Return the (X, Y) coordinate for the center point of the cell that contains the specified text.  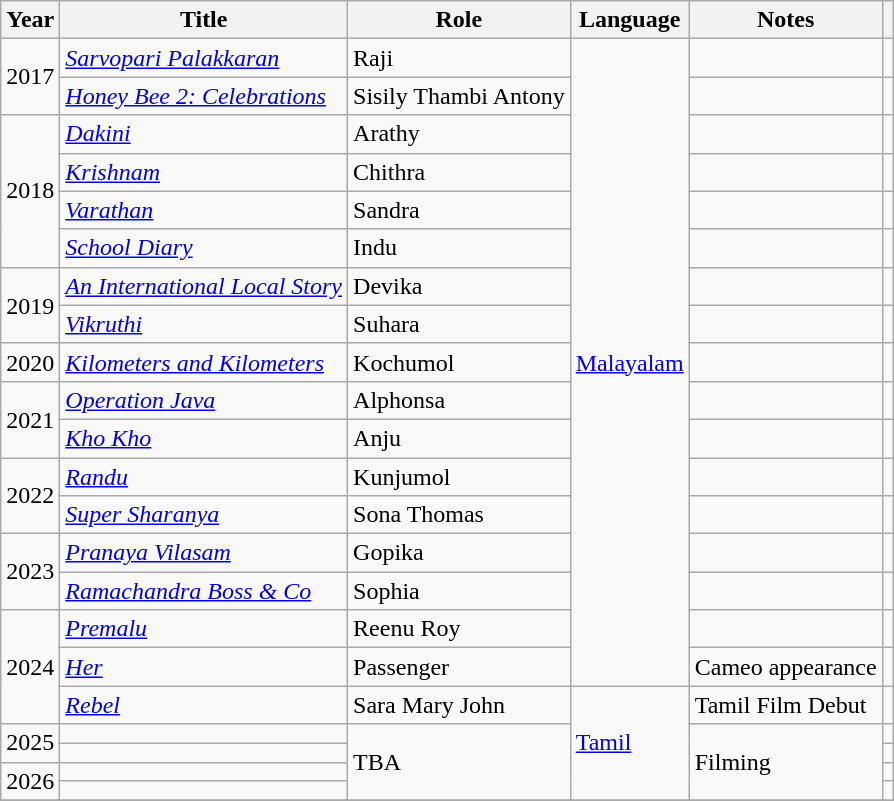
Vikruthi (204, 324)
Sona Thomas (460, 515)
Ramachandra Boss & Co (204, 591)
An International Local Story (204, 286)
Kho Kho (204, 438)
Filming (786, 762)
School Diary (204, 248)
2019 (30, 305)
Pranaya Vilasam (204, 553)
Honey Bee 2: Celebrations (204, 96)
Varathan (204, 210)
2025 (30, 743)
Malayalam (630, 362)
Anju (460, 438)
Premalu (204, 629)
Operation Java (204, 400)
Randu (204, 477)
Sarvopari Palakkaran (204, 58)
Sisily Thambi Antony (460, 96)
2021 (30, 419)
Kochumol (460, 362)
Sara Mary John (460, 705)
Chithra (460, 172)
Raji (460, 58)
Sandra (460, 210)
Tamil (630, 743)
Krishnam (204, 172)
Alphonsa (460, 400)
Arathy (460, 134)
TBA (460, 762)
2017 (30, 77)
Role (460, 20)
Gopika (460, 553)
Rebel (204, 705)
Dakini (204, 134)
2026 (30, 781)
Notes (786, 20)
2022 (30, 496)
Sophia (460, 591)
Cameo appearance (786, 667)
Indu (460, 248)
Devika (460, 286)
2023 (30, 572)
Year (30, 20)
Super Sharanya (204, 515)
Language (630, 20)
Suhara (460, 324)
Passenger (460, 667)
Reenu Roy (460, 629)
Kilometers and Kilometers (204, 362)
2024 (30, 667)
2018 (30, 191)
2020 (30, 362)
Tamil Film Debut (786, 705)
Her (204, 667)
Kunjumol (460, 477)
Title (204, 20)
